Find where the given text appears and provide that cell's center as [x, y] coordinate. 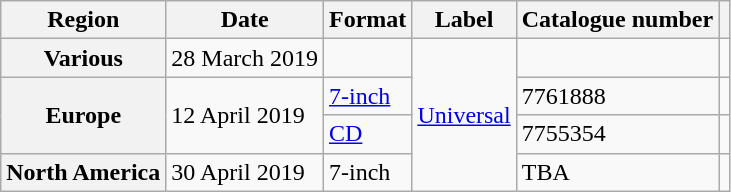
7761888 [617, 96]
7755354 [617, 134]
North America [84, 172]
TBA [617, 172]
Universal [464, 115]
Date [245, 20]
Europe [84, 115]
CD [367, 134]
Region [84, 20]
12 April 2019 [245, 115]
28 March 2019 [245, 58]
Format [367, 20]
30 April 2019 [245, 172]
Catalogue number [617, 20]
Various [84, 58]
Label [464, 20]
